Identify which cell holds the provided text, then report its [x, y] central coordinate. 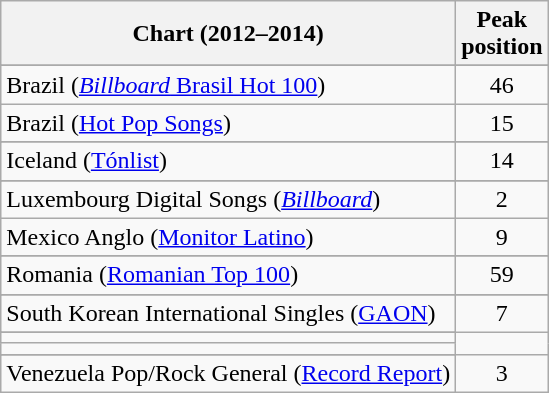
Luxembourg Digital Songs (Billboard) [228, 199]
Chart (2012–2014) [228, 34]
7 [502, 313]
14 [502, 161]
Brazil (Billboard Brasil Hot 100) [228, 85]
46 [502, 85]
15 [502, 123]
9 [502, 237]
Mexico Anglo (Monitor Latino) [228, 237]
Romania (Romanian Top 100) [228, 275]
59 [502, 275]
Iceland (Tónlist) [228, 161]
3 [502, 373]
South Korean International Singles (GAON) [228, 313]
Peakposition [502, 34]
Brazil (Hot Pop Songs) [228, 123]
2 [502, 199]
Venezuela Pop/Rock General (Record Report) [228, 373]
